Capture the cell that displays the provided text and extract its [x, y] central coordinate. 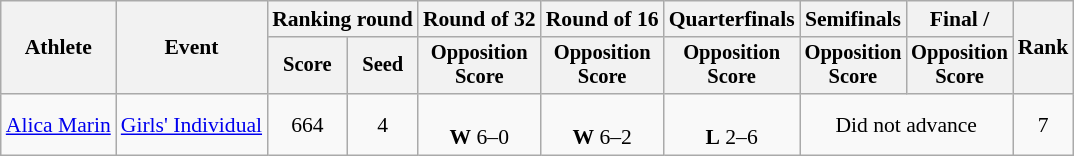
Did not advance [906, 124]
W 6–2 [602, 124]
Alica Marin [58, 124]
664 [308, 124]
Round of 32 [480, 19]
Seed [383, 66]
L 2–6 [732, 124]
Score [308, 66]
7 [1044, 124]
Quarterfinals [732, 19]
Final / [960, 19]
Rank [1044, 48]
Girls' Individual [192, 124]
Event [192, 48]
W 6–0 [480, 124]
Round of 16 [602, 19]
4 [383, 124]
Semifinals [854, 19]
Athlete [58, 48]
Ranking round [342, 19]
